Output the (x, y) coordinate of the center of the cell containing the given text.  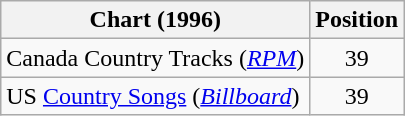
Position (357, 20)
Chart (1996) (156, 20)
Canada Country Tracks (RPM) (156, 58)
US Country Songs (Billboard) (156, 96)
